Pinpoint the cell where the given text exists, returning its [x, y] midpoint coordinate. 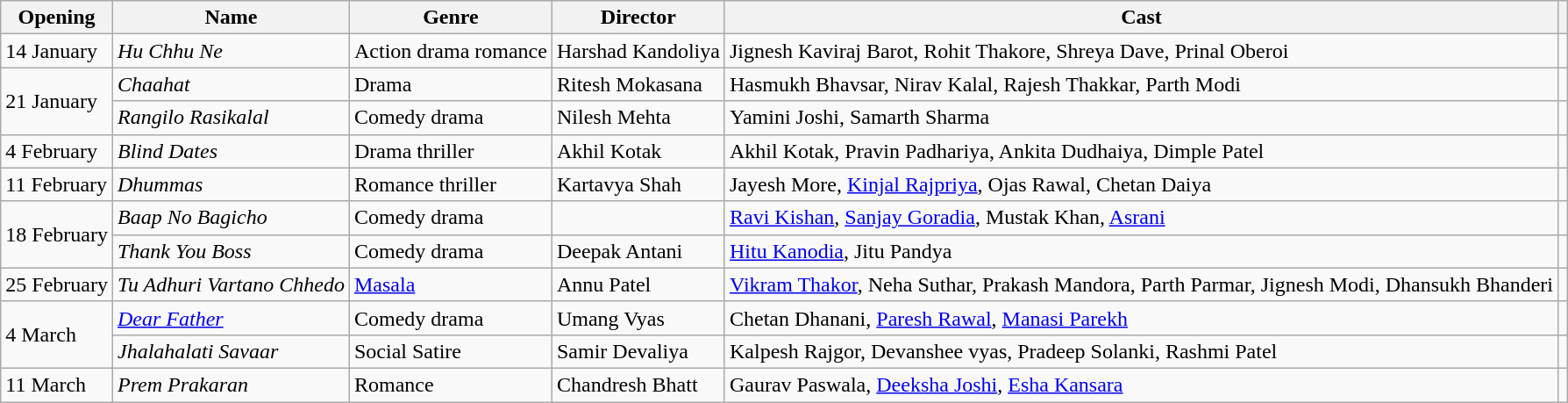
Director [638, 18]
Chetan Dhanani, Paresh Rawal, Manasi Parekh [1141, 318]
Drama [451, 84]
Umang Vyas [638, 318]
Chaahat [231, 84]
Kartavya Shah [638, 184]
Thank You Boss [231, 251]
4 February [57, 151]
Opening [57, 18]
11 March [57, 385]
Romance thriller [451, 184]
Dear Father [231, 318]
14 January [57, 51]
11 February [57, 184]
Yamini Joshi, Samarth Sharma [1141, 118]
Deepak Antani [638, 251]
Vikram Thakor, Neha Suthar, Prakash Mandora, Parth Parmar, Jignesh Modi, Dhansukh Bhanderi [1141, 284]
Nilesh Mehta [638, 118]
Gaurav Paswala, Deeksha Joshi, Esha Kansara [1141, 385]
Social Satire [451, 351]
Hitu Kanodia, Jitu Pandya [1141, 251]
Rangilo Rasikalal [231, 118]
18 February [57, 234]
Kalpesh Rajgor, Devanshee vyas, Pradeep Solanki, Rashmi Patel [1141, 351]
Blind Dates [231, 151]
Name [231, 18]
Genre [451, 18]
25 February [57, 284]
Prem Prakaran [231, 385]
Annu Patel [638, 284]
Chandresh Bhatt [638, 385]
Ravi Kishan, Sanjay Goradia, Mustak Khan, Asrani [1141, 218]
Drama thriller [451, 151]
Samir Devaliya [638, 351]
Harshad Kandoliya [638, 51]
Akhil Kotak [638, 151]
Jayesh More, Kinjal Rajpriya, Ojas Rawal, Chetan Daiya [1141, 184]
Baap No Bagicho [231, 218]
4 March [57, 335]
Ritesh Mokasana [638, 84]
Jignesh Kaviraj Barot, Rohit Thakore, Shreya Dave, Prinal Oberoi [1141, 51]
Hasmukh Bhavsar, Nirav Kalal, Rajesh Thakkar, Parth Modi [1141, 84]
Hu Chhu Ne [231, 51]
Cast [1141, 18]
Jhalahalati Savaar [231, 351]
Masala [451, 284]
Romance [451, 385]
Dhummas [231, 184]
Tu Adhuri Vartano Chhedo [231, 284]
Akhil Kotak, Pravin Padhariya, Ankita Dudhaiya, Dimple Patel [1141, 151]
Action drama romance [451, 51]
21 January [57, 101]
